Identify which cell holds the provided text, then report its (X, Y) central coordinate. 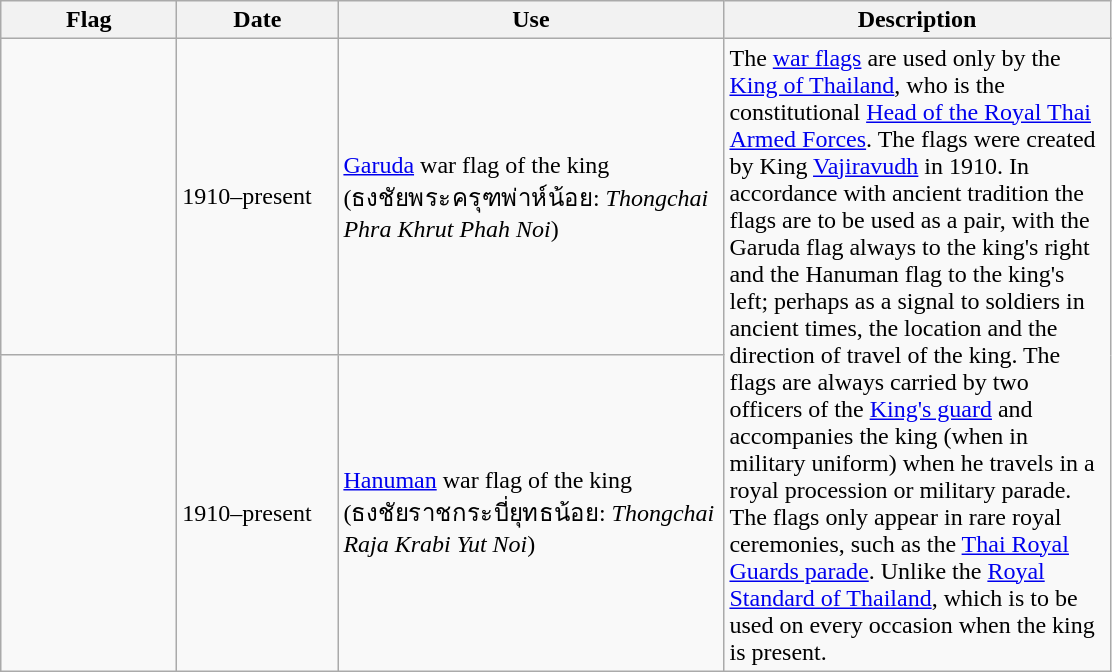
Description (917, 20)
Date (258, 20)
Use (531, 20)
Hanuman war flag of the king(ธงชัยราชกระบี่ยุทธน้อย: Thongchai Raja Krabi Yut Noi) (531, 513)
Garuda war flag of the king(ธงชัยพระครุฑพ่าห์น้อย: Thongchai Phra Khrut Phah Noi) (531, 197)
Flag (89, 20)
